Extract the [X, Y] coordinate from the center of the cell holding the provided text.  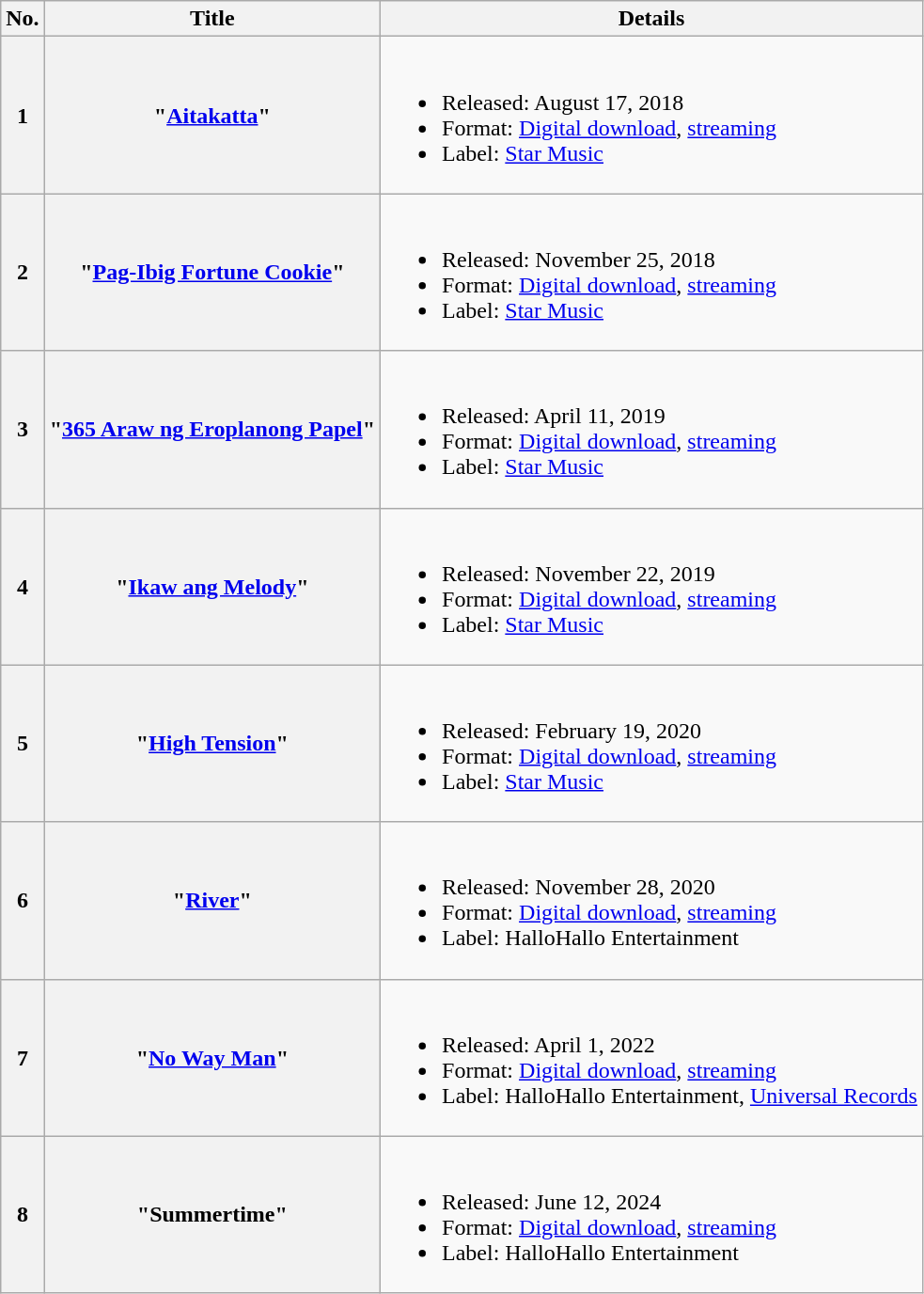
Released: November 22, 2019Format: Digital download, streamingLabel: Star Music [652, 587]
"High Tension" [212, 743]
Released: August 17, 2018Format: Digital download, streamingLabel: Star Music [652, 115]
Released: February 19, 2020Format: Digital download, streamingLabel: Star Music [652, 743]
"365 Araw ng Eroplanong Papel" [212, 429]
"River" [212, 901]
No. [23, 19]
"Ikaw ang Melody" [212, 587]
"Summertime" [212, 1215]
4 [23, 587]
5 [23, 743]
2 [23, 273]
Released: November 25, 2018Format: Digital download, streamingLabel: Star Music [652, 273]
6 [23, 901]
8 [23, 1215]
Details [652, 19]
Released: June 12, 2024Format: Digital download, streamingLabel: HalloHallo Entertainment [652, 1215]
Released: April 1, 2022Format: Digital download, streamingLabel: HalloHallo Entertainment, Universal Records [652, 1057]
Released: April 11, 2019Format: Digital download, streamingLabel: Star Music [652, 429]
"Aitakatta" [212, 115]
Released: November 28, 2020Format: Digital download, streamingLabel: HalloHallo Entertainment [652, 901]
3 [23, 429]
"No Way Man" [212, 1057]
1 [23, 115]
"Pag-Ibig Fortune Cookie" [212, 273]
Title [212, 19]
7 [23, 1057]
